Detect which cell encompasses the target text, then output its [X, Y] center coordinate. 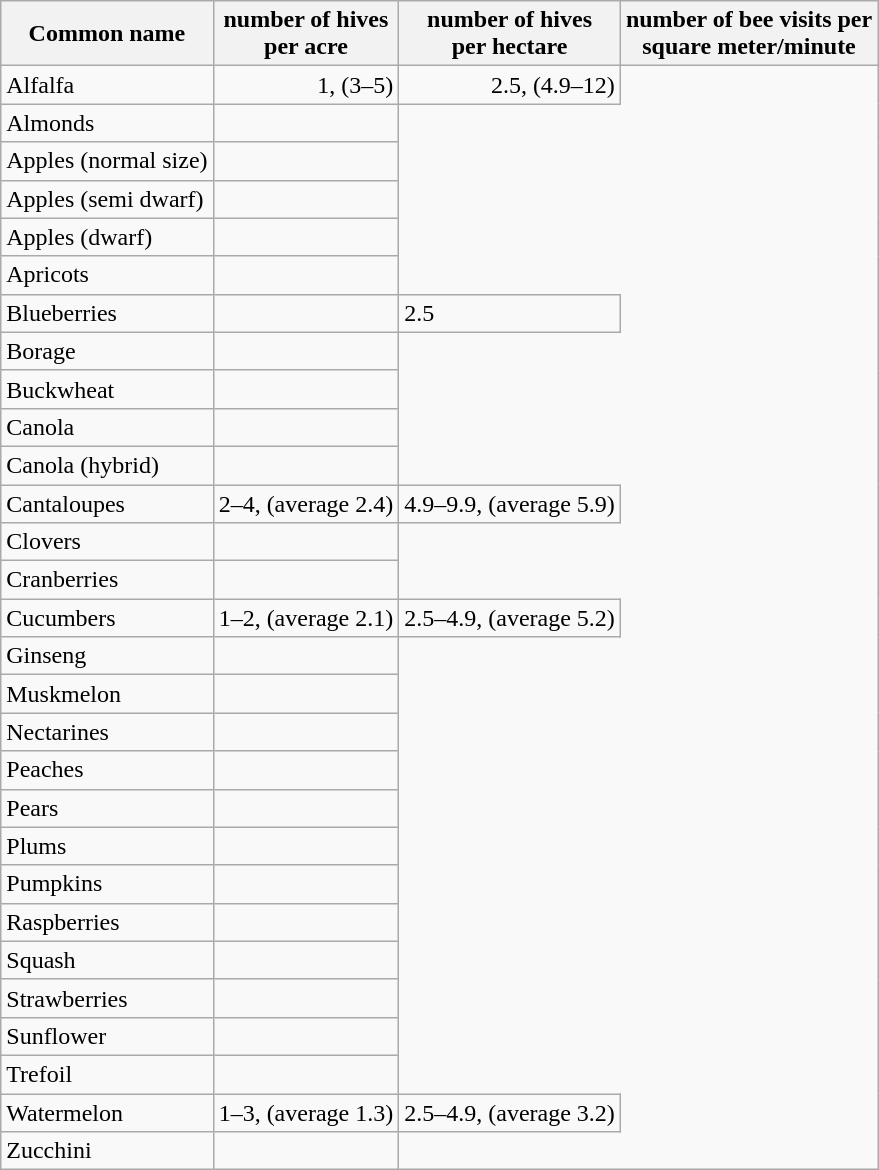
Trefoil [107, 1074]
Sunflower [107, 1036]
2.5 [510, 313]
Pumpkins [107, 884]
2–4, (average 2.4) [306, 503]
Canola [107, 427]
Plums [107, 846]
Clovers [107, 542]
Cucumbers [107, 618]
Ginseng [107, 656]
Squash [107, 960]
2.5–4.9, (average 3.2) [510, 1113]
Raspberries [107, 922]
number of hives per hectare [510, 34]
Apples (normal size) [107, 161]
Pears [107, 808]
Apples (semi dwarf) [107, 199]
Strawberries [107, 998]
Apples (dwarf) [107, 237]
2.5, (4.9–12) [510, 85]
Muskmelon [107, 694]
Borage [107, 351]
1, (3–5) [306, 85]
Cantaloupes [107, 503]
number of hives per acre [306, 34]
Nectarines [107, 732]
Cranberries [107, 580]
number of bee visits persquare meter/minute [748, 34]
2.5–4.9, (average 5.2) [510, 618]
Peaches [107, 770]
Alfalfa [107, 85]
Apricots [107, 275]
Common name [107, 34]
4.9–9.9, (average 5.9) [510, 503]
Watermelon [107, 1113]
1–2, (average 2.1) [306, 618]
Canola (hybrid) [107, 465]
Buckwheat [107, 389]
Blueberries [107, 313]
Zucchini [107, 1151]
1–3, (average 1.3) [306, 1113]
Almonds [107, 123]
